Return the (x, y) coordinate for the center point of the cell that contains the specified text.  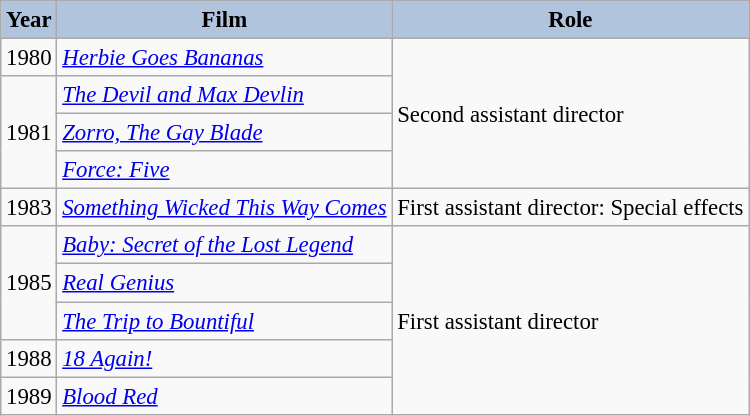
Something Wicked This Way Comes (224, 208)
Herbie Goes Bananas (224, 58)
Year (29, 20)
1980 (29, 58)
Baby: Secret of the Lost Legend (224, 245)
First assistant director (570, 320)
1989 (29, 396)
Force: Five (224, 170)
1988 (29, 358)
Zorro, The Gay Blade (224, 133)
First assistant director: Special effects (570, 208)
18 Again! (224, 358)
1985 (29, 282)
Second assistant director (570, 114)
Real Genius (224, 283)
Role (570, 20)
The Devil and Max Devlin (224, 95)
1983 (29, 208)
Film (224, 20)
1981 (29, 132)
Blood Red (224, 396)
The Trip to Bountiful (224, 321)
